Find where the given text appears and provide that cell's center as (x, y) coordinate. 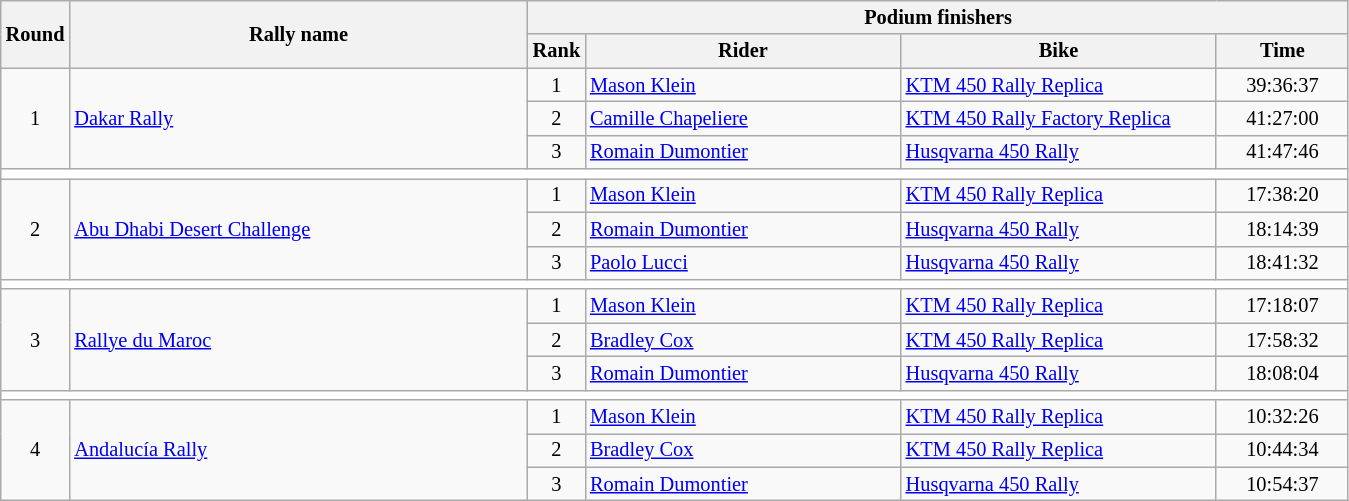
10:44:34 (1282, 450)
10:54:37 (1282, 484)
Andalucía Rally (298, 450)
Rally name (298, 34)
Podium finishers (938, 17)
18:08:04 (1282, 373)
Paolo Lucci (743, 263)
41:27:00 (1282, 118)
Dakar Rally (298, 118)
17:58:32 (1282, 340)
KTM 450 Rally Factory Replica (1059, 118)
41:47:46 (1282, 152)
Camille Chapeliere (743, 118)
Abu Dhabi Desert Challenge (298, 228)
18:41:32 (1282, 263)
39:36:37 (1282, 85)
Round (36, 34)
Time (1282, 51)
4 (36, 450)
Rank (556, 51)
10:32:26 (1282, 417)
17:18:07 (1282, 306)
17:38:20 (1282, 195)
Bike (1059, 51)
18:14:39 (1282, 229)
Rider (743, 51)
Rallye du Maroc (298, 340)
